Scan for the cell matching the given text and deliver its [x, y] coordinate at center. 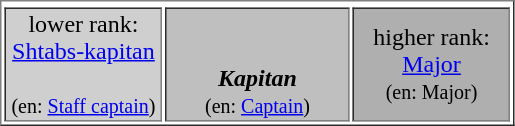
higher rank:Major(en: Major) [432, 65]
lower rank:Shtabs-kapitan(en: Staff captain) [83, 65]
Kapitan(en: Captain) [257, 65]
